Determine the [x, y] coordinate at the center of the cell enclosing the given text.  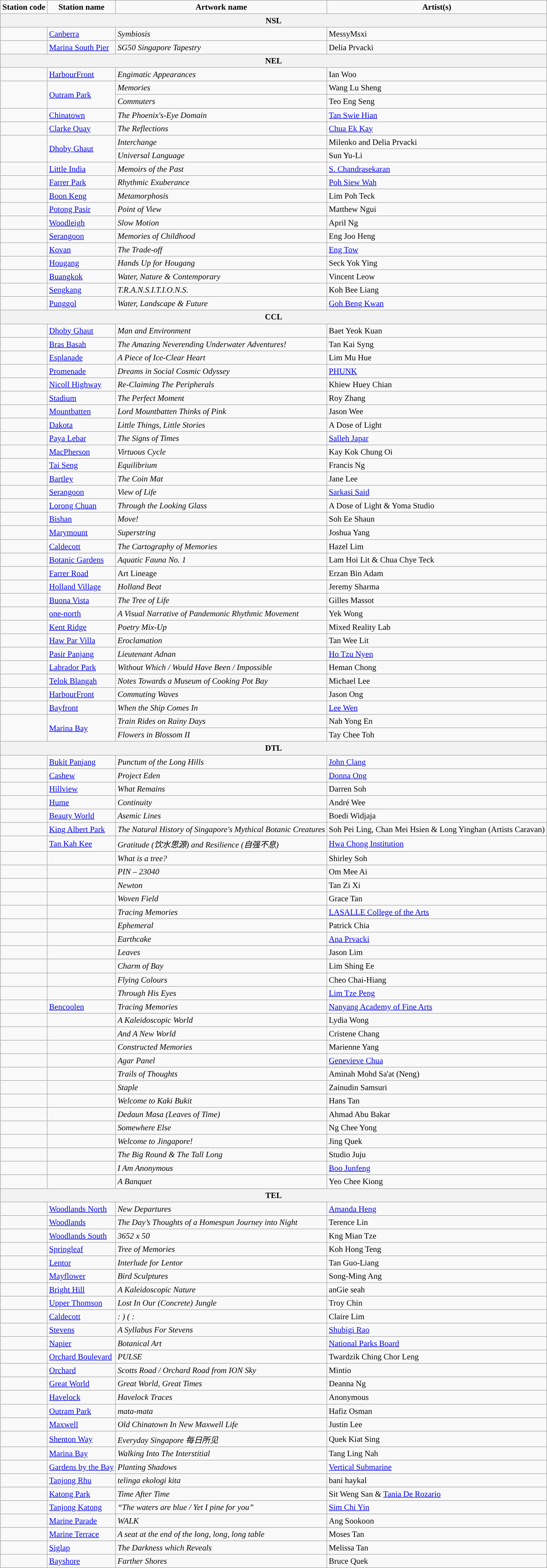
A Syllabus For Stevens [222, 1330]
Song-Ming Ang [437, 1276]
The Phoenix's-Eye Domain [222, 115]
Sim Chi Yin [437, 1507]
Darren Soh [437, 789]
Vincent Leow [437, 277]
Lost In Our (Concrete) Jungle [222, 1303]
Vertical Submarine [437, 1467]
Poetry Mix-Up [222, 627]
Orchard Boulevard [82, 1357]
Lee Wen [437, 708]
Tang Ling Nah [437, 1453]
Flowers in Blossom II [222, 735]
Stadium [82, 398]
The Reflections [222, 128]
Marienne Yang [437, 1047]
The Cartography of Memories [222, 546]
Time After Time [222, 1494]
Kovan [82, 250]
André Wee [437, 802]
Springleaf [82, 1249]
Through the Looking Glass [222, 506]
Punggol [82, 304]
Potong Pasir [82, 209]
A Piece of Ice-Clear Heart [222, 357]
Interlude for Lentor [222, 1263]
Heman Chong [437, 667]
Train Rides on Rainy Days [222, 721]
Telok Blangah [82, 681]
PIN – 23040 [222, 872]
Joshua Yang [437, 533]
Bukit Panjang [82, 762]
The Natural History of Singapore's Mythical Botanic Creatures [222, 829]
A Banquet [222, 1182]
Ian Woo [437, 75]
Jason Ong [437, 694]
Art Lineage [222, 573]
Goh Beng Kwan [437, 304]
Flying Colours [222, 980]
Moses Tan [437, 1534]
Pasir Panjang [82, 654]
MacPherson [82, 452]
Project Eden [222, 775]
Marymount [82, 533]
SG50 Singapore Tapestry [222, 48]
Tanjong Rhu [82, 1481]
Great World [82, 1384]
Mintio [437, 1370]
Walking Into The Interstitial [222, 1453]
MessyMsxi [437, 34]
Claire Lim [437, 1317]
Orchard [82, 1370]
Kng Mian Tze [437, 1236]
Boon Keng [82, 196]
Siglap [82, 1548]
Paya Lebar [82, 438]
: ) ( : [222, 1317]
Engimatic Appearances [222, 75]
King Albert Park [82, 829]
Lim Tze Peng [437, 993]
Yeo Chee Kiong [437, 1182]
mata-mata [222, 1411]
Shirley Soh [437, 858]
Francis Ng [437, 465]
Artist(s) [437, 7]
Twardzik Ching Chor Leng [437, 1357]
Terence Lin [437, 1222]
Gardens by the Bay [82, 1467]
Station name [82, 7]
What is a tree? [222, 858]
Nah Yong En [437, 721]
Memories of Childhood [222, 236]
Marine Parade [82, 1521]
Gilles Massot [437, 600]
Genevieve Chua [437, 1060]
“The waters are blue / Yet I pine for you” [222, 1507]
The Perfect Moment [222, 398]
Lentor [82, 1263]
Soh Pei Ling, Chan Mei Hsien & Long Yinghan (Artists Caravan) [437, 829]
Cashew [82, 775]
A seat at the end of the long, long, long table [222, 1534]
Poh Siew Wah [437, 182]
Hougang [82, 263]
Farrer Road [82, 573]
Sun Yu-Li [437, 155]
Interchange [222, 142]
Without Which / Would Have Been / Impossible [222, 667]
Botanic Gardens [82, 560]
Rhythmic Exuberance [222, 182]
Eroclamation [222, 641]
Hwa Chong Institution [437, 844]
Little Things, Little Stories [222, 425]
Tan Swie Hian [437, 115]
Anonymous [437, 1397]
Milenko and Delia Prvacki [437, 142]
Delia Prvacki [437, 48]
Donna Ong [437, 775]
New Departures [222, 1209]
Tan Wee Lit [437, 641]
Koh Hong Teng [437, 1249]
Hazel Lim [437, 546]
Jason Wee [437, 412]
Lam Hoi Lit & Chua Chye Teck [437, 560]
Woodlands South [82, 1236]
Troy Chin [437, 1303]
Leaves [222, 952]
Studio Juju [437, 1155]
Metamorphosis [222, 196]
S. Chandrasekaran [437, 169]
Woven Field [222, 899]
Woodlands North [82, 1209]
Amanda Heng [437, 1209]
Tree of Memories [222, 1249]
Continuity [222, 802]
Eng Tow [437, 250]
A Kaleidoscopic World [222, 1020]
Canberra [82, 34]
Nanyang Academy of Fine Arts [437, 1007]
Marina South Pier [82, 48]
Man and Environment [222, 331]
Cheo Chai-Hiang [437, 980]
bani haykal [437, 1481]
Jane Lee [437, 479]
Water, Landscape & Future [222, 304]
Maxwell [82, 1424]
Michael Lee [437, 681]
Dreams in Social Cosmic Odyssey [222, 371]
The Day’s Thoughts of a Homespun Journey into Night [222, 1222]
National Parks Board [437, 1344]
Old Chinatown In New Maxwell Life [222, 1424]
Water, Nature & Contemporary [222, 277]
Soh Ee Shaun [437, 519]
Newton [222, 885]
Lim Shing Ee [437, 966]
Bartley [82, 479]
Boo Junfeng [437, 1168]
Botanical Art [222, 1344]
Charm of Bay [222, 966]
The Big Round & The Tall Long [222, 1155]
Welcome to Jingapore! [222, 1141]
Jason Lim [437, 952]
Station code [24, 7]
Virtuous Cycle [222, 452]
Hands Up for Hougang [222, 263]
Hans Tan [437, 1101]
Memories [222, 88]
Salleh Japar [437, 438]
The Trade-off [222, 250]
3652 x 50 [222, 1236]
Kent Ridge [82, 627]
Deanna Ng [437, 1384]
Woodlands [82, 1222]
The Amazing Neverending Underwater Adventures! [222, 344]
Aminah Mohd Sa'at (Neng) [437, 1074]
Aquatic Fauna No. 1 [222, 560]
I Am Anonymous [222, 1168]
Ana Prvacki [437, 939]
Jeremy Sharma [437, 586]
Staple [222, 1087]
Roy Zhang [437, 398]
Ho Tzu Nyen [437, 654]
Holland Beat [222, 586]
PHUNK [437, 371]
Zainudin Samsuri [437, 1087]
one-north [82, 614]
Chinatown [82, 115]
A Dose of Light & Yoma Studio [437, 506]
Havelock Traces [222, 1397]
Om Mee Ai [437, 872]
And A New World [222, 1034]
Tai Seng [82, 465]
Dakota [82, 425]
Constructed Memories [222, 1047]
Punctum of the Long Hills [222, 762]
Kay Kok Chung Oi [437, 452]
Through His Eyes [222, 993]
A Kaleidoscopic Nature [222, 1289]
Buangkok [82, 277]
WALK [222, 1521]
Notes Towards a Museum of Cooking Pot Bay [222, 681]
Shenton Way [82, 1439]
telinga ekologi kita [222, 1481]
Napier [82, 1344]
Melissa Tan [437, 1548]
Agar Panel [222, 1060]
Beauty World [82, 816]
Lord Mountbatten Thinks of Pink [222, 412]
anGie seah [437, 1289]
DTL [274, 749]
Shubigi Rao [437, 1330]
Asemic Lines [222, 816]
Bishan [82, 519]
Lim Mu Hue [437, 357]
Lorong Chuan [82, 506]
Bruce Quek [437, 1561]
Promenade [82, 371]
Labrador Park [82, 667]
The Signs of Times [222, 438]
Tan Kah Kee [82, 844]
Earthcake [222, 939]
LASALLE College of the Arts [437, 912]
The Coin Mat [222, 479]
Quek Kiat Sing [437, 1439]
T.R.A.N.S.I.T.I.O.N.S. [222, 290]
Yek Wong [437, 614]
Bright Hill [82, 1289]
Bencoolen [82, 1007]
Stevens [82, 1330]
Bras Basah [82, 344]
Wang Lu Sheng [437, 88]
Katong Park [82, 1494]
Sengkang [82, 290]
Symbiosis [222, 34]
Point of View [222, 209]
Chua Ek Kay [437, 128]
The Tree of Life [222, 600]
Esplanade [82, 357]
Commuting Waves [222, 694]
Jing Quek [437, 1141]
Justin Lee [437, 1424]
Nicoll Highway [82, 385]
Welcome to Kaki Bukit [222, 1101]
Grace Tan [437, 899]
TEL [274, 1195]
Hafiz Osman [437, 1411]
Commuters [222, 101]
When the Ship Comes In [222, 708]
Gratitude (饮水思源) and Resilience (自强不息) [222, 844]
Ahmad Abu Bakar [437, 1115]
Move! [222, 519]
Koh Bee Liang [437, 290]
Haw Par Villa [82, 641]
Havelock [82, 1397]
Bayshore [82, 1561]
Little India [82, 169]
Boedi Widjaja [437, 816]
Mountbatten [82, 412]
Ng Chee Yong [437, 1128]
Everyday Singapore 每日所见 [222, 1439]
Tanjong Katong [82, 1507]
Mayflower [82, 1276]
Ang Sookoon [437, 1521]
Matthew Ngui [437, 209]
Tan Guo-Liang [437, 1263]
Tay Chee Toh [437, 735]
NSL [274, 21]
Superstring [222, 533]
Clarke Quay [82, 128]
Planting Shadows [222, 1467]
Ephemeral [222, 926]
Khiew Huey Chian [437, 385]
Eng Joo Heng [437, 236]
PULSE [222, 1357]
Hume [82, 802]
Memoirs of the Past [222, 169]
Lieutenant Adnan [222, 654]
Hillview [82, 789]
Bayfront [82, 708]
Scotts Road / Orchard Road from ION Sky [222, 1370]
Lydia Wong [437, 1020]
Equilibrium [222, 465]
Erzan Bin Adam [437, 573]
Lim Poh Teck [437, 196]
NEL [274, 61]
Farther Shores [222, 1561]
Cristene Chang [437, 1034]
Sarkasi Said [437, 492]
Teo Eng Seng [437, 101]
John Clang [437, 762]
Mixed Reality Lab [437, 627]
The Darkness which Reveals [222, 1548]
April Ng [437, 223]
Somewhere Else [222, 1128]
Woodleigh [82, 223]
A Dose of Light [437, 425]
Seck Yok Ying [437, 263]
Marine Terrace [82, 1534]
Artwork name [222, 7]
Buona Vista [82, 600]
Farrer Park [82, 182]
What Remains [222, 789]
Dedaun Masa (Leaves of Time) [222, 1115]
Baet Yeok Kuan [437, 331]
Trails of Thoughts [222, 1074]
Great World, Great Times [222, 1384]
Tan Zi Xi [437, 885]
View of Life [222, 492]
CCL [274, 317]
Holland Village [82, 586]
Universal Language [222, 155]
Bird Sculptures [222, 1276]
Re-Claiming The Peripherals [222, 385]
Tan Kai Syng [437, 344]
Patrick Chia [437, 926]
Sit Weng San & Tania De Rozario [437, 1494]
Upper Thomson [82, 1303]
A Visual Narrative of Pandemonic Rhythmic Movement [222, 614]
Slow Motion [222, 223]
